Detect which cell encompasses the target text, then output its (x, y) center coordinate. 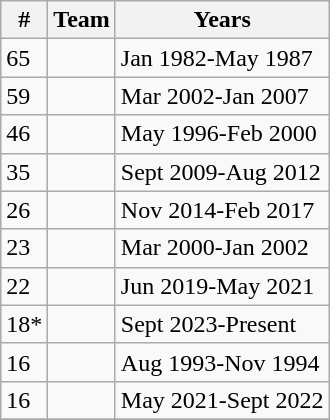
Jun 2019-May 2021 (222, 286)
65 (24, 58)
46 (24, 134)
Mar 2000-Jan 2002 (222, 248)
26 (24, 210)
35 (24, 172)
22 (24, 286)
Sept 2023-Present (222, 324)
Aug 1993-Nov 1994 (222, 362)
# (24, 20)
Jan 1982-May 1987 (222, 58)
Years (222, 20)
18* (24, 324)
Sept 2009-Aug 2012 (222, 172)
Team (82, 20)
Mar 2002-Jan 2007 (222, 96)
23 (24, 248)
Nov 2014-Feb 2017 (222, 210)
May 1996-Feb 2000 (222, 134)
59 (24, 96)
May 2021-Sept 2022 (222, 400)
